Return the (x, y) coordinate for the center point of the cell that contains the specified text.  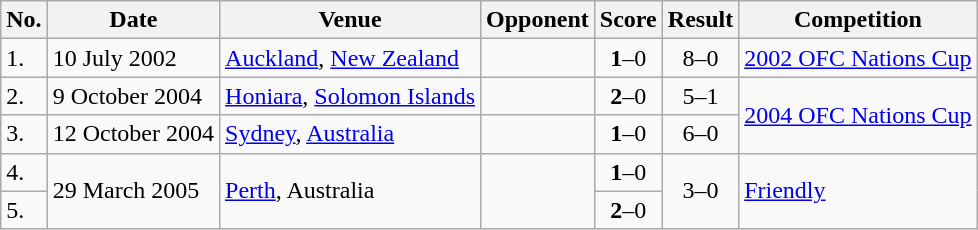
Sydney, Australia (350, 134)
Competition (858, 20)
5–1 (700, 96)
1. (24, 58)
Score (628, 20)
2002 OFC Nations Cup (858, 58)
10 July 2002 (133, 58)
8–0 (700, 58)
12 October 2004 (133, 134)
5. (24, 210)
Venue (350, 20)
3. (24, 134)
4. (24, 172)
3–0 (700, 191)
Honiara, Solomon Islands (350, 96)
Friendly (858, 191)
Date (133, 20)
2004 OFC Nations Cup (858, 115)
Result (700, 20)
No. (24, 20)
29 March 2005 (133, 191)
Perth, Australia (350, 191)
6–0 (700, 134)
Opponent (538, 20)
2. (24, 96)
Auckland, New Zealand (350, 58)
9 October 2004 (133, 96)
